Pinpoint the cell where the given text exists, returning its (x, y) midpoint coordinate. 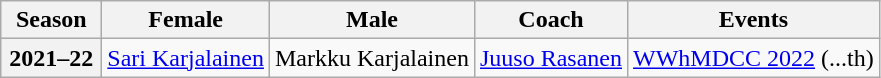
Male (372, 20)
Events (754, 20)
2021–22 (52, 58)
WWhMDCC 2022 (...th) (754, 58)
Female (186, 20)
Juuso Rasanen (550, 58)
Coach (550, 20)
Sari Karjalainen (186, 58)
Season (52, 20)
Markku Karjalainen (372, 58)
